Return [x, y] of the center of cell containing provided text 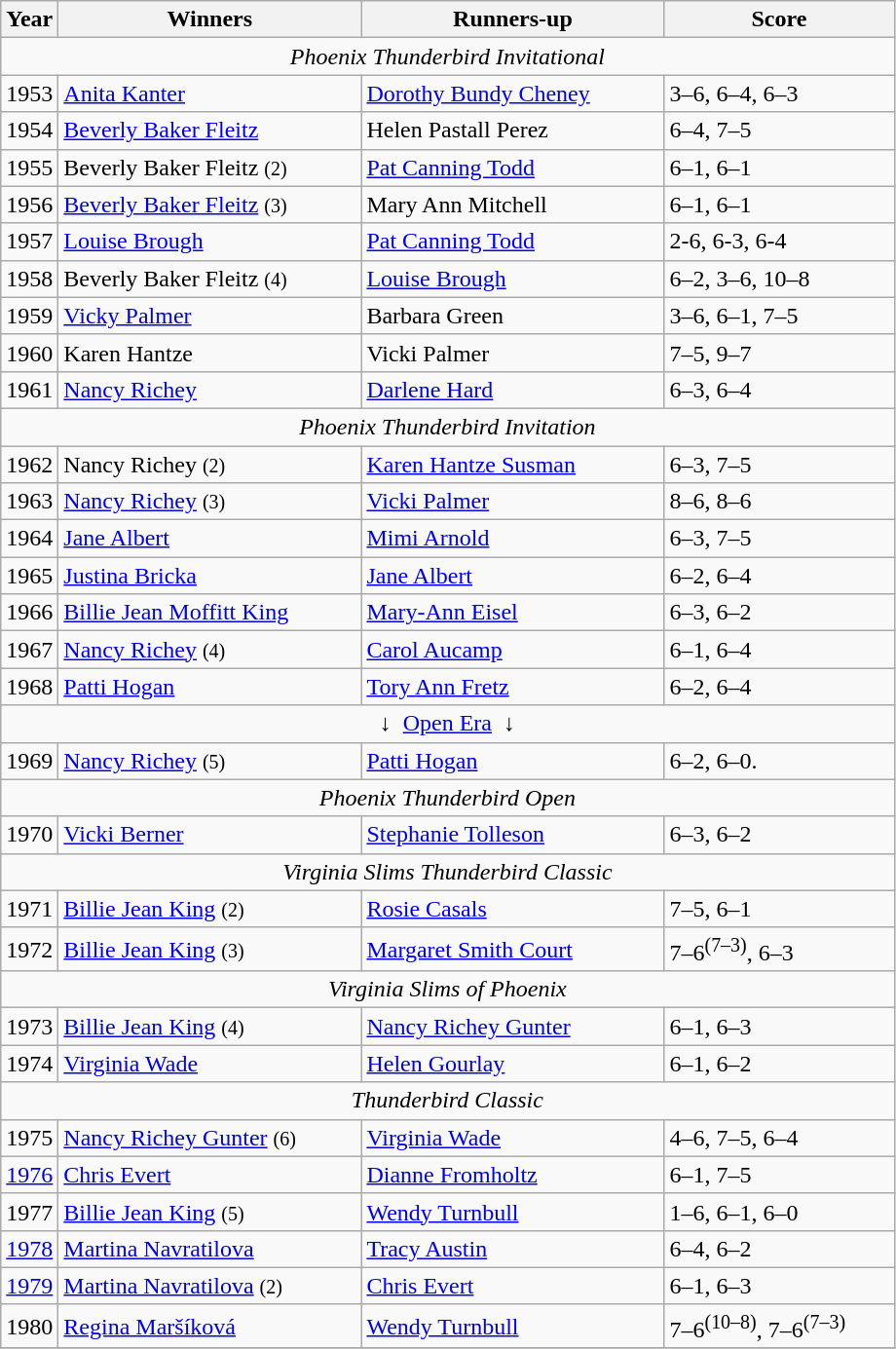
1964 [29, 539]
1976 [29, 1175]
Anita Kanter [210, 94]
Thunderbird Classic [448, 1101]
1962 [29, 465]
6–3, 6–4 [779, 390]
Billie Jean King (5) [210, 1212]
1957 [29, 242]
Barbara Green [512, 316]
1979 [29, 1286]
Carol Aucamp [512, 650]
Nancy Richey (2) [210, 465]
1970 [29, 835]
Stephanie Tolleson [512, 835]
6–2, 3–6, 10–8 [779, 279]
3–6, 6–1, 7–5 [779, 316]
8–6, 8–6 [779, 502]
Dorothy Bundy Cheney [512, 94]
↓ Open Era ↓ [448, 724]
Billie Jean King (2) [210, 909]
7–6(7–3), 6–3 [779, 949]
1956 [29, 205]
Nancy Richey (4) [210, 650]
6–4, 6–2 [779, 1249]
Helen Gourlay [512, 1064]
1977 [29, 1212]
Beverly Baker Fleitz (2) [210, 168]
Tory Ann Fretz [512, 687]
Beverly Baker Fleitz (3) [210, 205]
1978 [29, 1249]
1958 [29, 279]
Billie Jean King (3) [210, 949]
Tracy Austin [512, 1249]
Nancy Richey (5) [210, 761]
Dianne Fromholtz [512, 1175]
1968 [29, 687]
Mary-Ann Eisel [512, 613]
Karen Hantze [210, 353]
Winners [210, 19]
1963 [29, 502]
Mary Ann Mitchell [512, 205]
7–5, 6–1 [779, 909]
Vicki Berner [210, 835]
4–6, 7–5, 6–4 [779, 1138]
Darlene Hard [512, 390]
Billie Jean Moffitt King [210, 613]
1961 [29, 390]
6–1, 6–2 [779, 1064]
6–2, 6–0. [779, 761]
Phoenix Thunderbird Open [448, 798]
6–1, 6–4 [779, 650]
Nancy Richey [210, 390]
1975 [29, 1138]
6–1, 7–5 [779, 1175]
Billie Jean King (4) [210, 1027]
Vicky Palmer [210, 316]
1969 [29, 761]
Nancy Richey Gunter [512, 1027]
1953 [29, 94]
1974 [29, 1064]
Regina Maršíková [210, 1327]
Virginia Slims of Phoenix [448, 990]
1955 [29, 168]
Year [29, 19]
1965 [29, 576]
1959 [29, 316]
1966 [29, 613]
1973 [29, 1027]
Helen Pastall Perez [512, 131]
1967 [29, 650]
Martina Navratilova [210, 1249]
Beverly Baker Fleitz (4) [210, 279]
1971 [29, 909]
2-6, 6-3, 6-4 [779, 242]
Beverly Baker Fleitz [210, 131]
Margaret Smith Court [512, 949]
Score [779, 19]
Virginia Slims Thunderbird Classic [448, 872]
Phoenix Thunderbird Invitational [448, 56]
1960 [29, 353]
6–4, 7–5 [779, 131]
1–6, 6–1, 6–0 [779, 1212]
Justina Bricka [210, 576]
1972 [29, 949]
Nancy Richey Gunter (6) [210, 1138]
Rosie Casals [512, 909]
1954 [29, 131]
3–6, 6–4, 6–3 [779, 94]
Runners-up [512, 19]
7–5, 9–7 [779, 353]
Martina Navratilova (2) [210, 1286]
Karen Hantze Susman [512, 465]
Nancy Richey (3) [210, 502]
1980 [29, 1327]
Phoenix Thunderbird Invitation [448, 427]
7–6(10–8), 7–6(7–3) [779, 1327]
Mimi Arnold [512, 539]
